Pinpoint the cell where the given text exists, returning its [X, Y] midpoint coordinate. 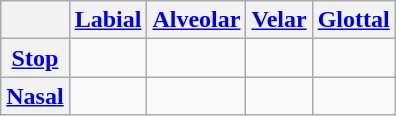
Alveolar [196, 20]
Nasal [35, 96]
Stop [35, 58]
Velar [279, 20]
Labial [108, 20]
Glottal [354, 20]
